Locate the cell with the specified text and output its [x, y] center coordinate. 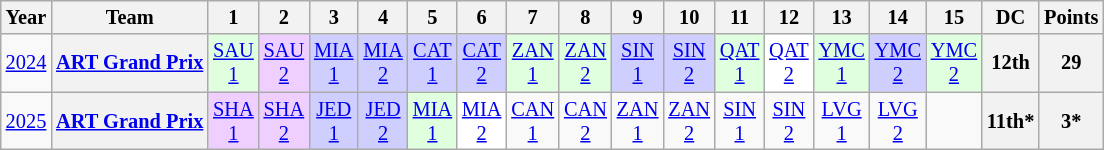
CAN1 [532, 121]
SHA2 [284, 121]
13 [842, 17]
2 [284, 17]
QAT1 [740, 63]
SHA1 [233, 121]
SAU1 [233, 63]
12th [1010, 63]
7 [532, 17]
CAN2 [586, 121]
YMC1 [842, 63]
Year [26, 17]
15 [954, 17]
2025 [26, 121]
3* [1071, 121]
6 [482, 17]
JED2 [382, 121]
Team [130, 17]
DC [1010, 17]
4 [382, 17]
11 [740, 17]
5 [432, 17]
Points [1071, 17]
8 [586, 17]
9 [638, 17]
3 [334, 17]
14 [898, 17]
QAT2 [788, 63]
12 [788, 17]
SAU2 [284, 63]
CAT2 [482, 63]
29 [1071, 63]
2024 [26, 63]
LVG1 [842, 121]
11th* [1010, 121]
CAT1 [432, 63]
1 [233, 17]
LVG2 [898, 121]
JED1 [334, 121]
10 [689, 17]
